Return the [x, y] coordinate for the center point of the cell that contains the specified text.  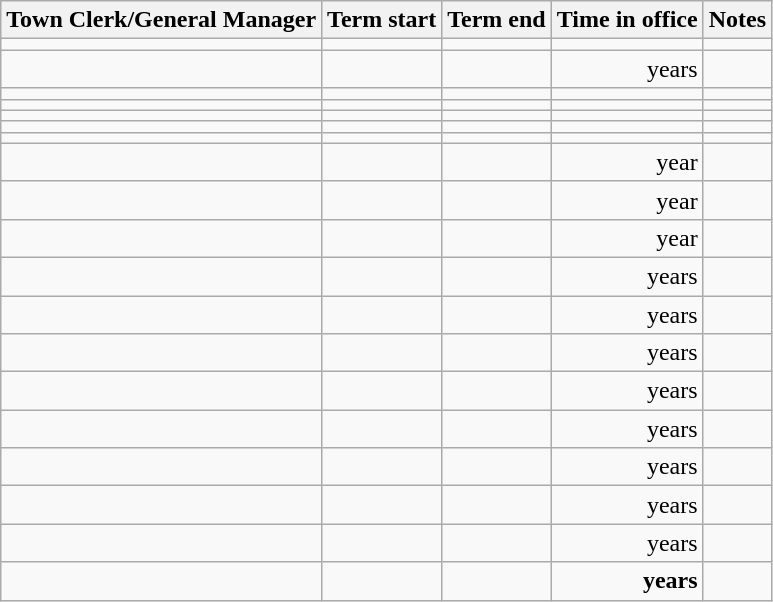
Time in office [627, 20]
Term end [497, 20]
Term start [382, 20]
Town Clerk/General Manager [162, 20]
Notes [737, 20]
